Extract the [x, y] coordinate from the center of the cell holding the provided text.  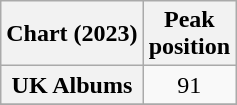
Chart (2023) [72, 34]
UK Albums [72, 85]
Peakposition [189, 34]
91 [189, 85]
